Find where the given text appears and provide that cell's center as (x, y) coordinate. 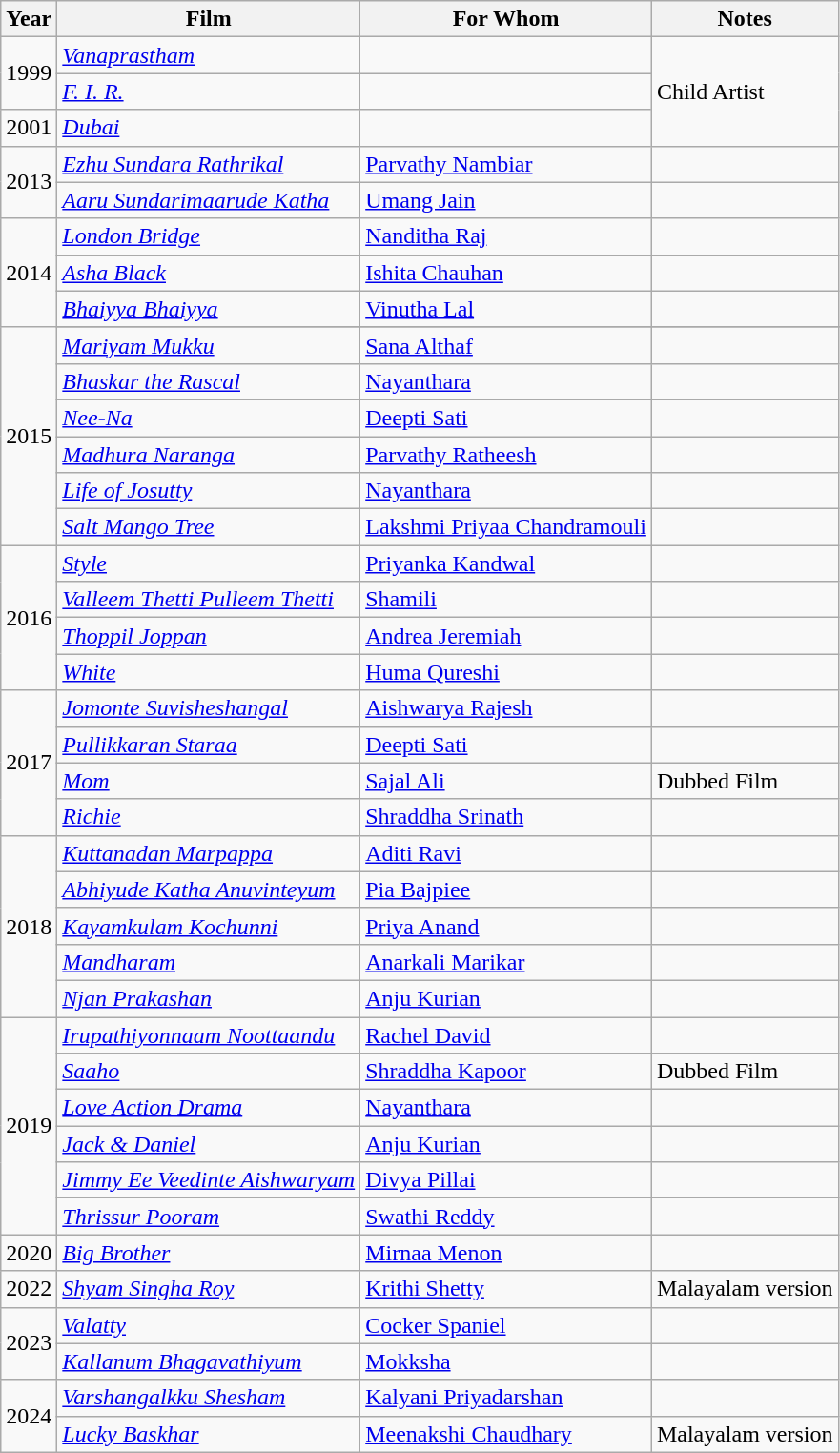
Salt Mango Tree (209, 527)
Saaho (209, 1072)
Vanaprastham (209, 55)
Jack & Daniel (209, 1144)
Notes (745, 19)
Varshangalkku Shesham (209, 1398)
2020 (29, 1253)
Mariyam Mukku (209, 345)
Lakshmi Priyaa Chandramouli (506, 527)
Valleem Thetti Pulleem Thetti (209, 600)
Kayamkulam Kochunni (209, 926)
Anarkali Marikar (506, 962)
Kuttanadan Marpappa (209, 853)
2013 (29, 182)
Shraddha Kapoor (506, 1072)
Mandharam (209, 962)
Love Action Drama (209, 1108)
Bhaskar the Rascal (209, 381)
Rachel David (506, 1034)
Cocker Spaniel (506, 1325)
Bhaiyya Bhaiyya (209, 309)
Irupathiyonnaam Noottaandu (209, 1034)
2001 (29, 128)
2017 (29, 763)
Jomonte Suvisheshangal (209, 708)
Lucky Baskhar (209, 1434)
2014 (29, 273)
F. I. R. (209, 92)
Shamili (506, 600)
Parvathy Nambiar (506, 164)
Vinutha Lal (506, 309)
2019 (29, 1125)
Ezhu Sundara Rathrikal (209, 164)
Nee-Na (209, 418)
Parvathy Ratheesh (506, 455)
2024 (29, 1416)
Thoppil Joppan (209, 636)
Mokksha (506, 1361)
2016 (29, 618)
2022 (29, 1289)
Aditi Ravi (506, 853)
2023 (29, 1343)
London Bridge (209, 236)
Jimmy Ee Veedinte Aishwaryam (209, 1180)
Huma Qureshi (506, 672)
Priya Anand (506, 926)
Kallanum Bhagavathiyum (209, 1361)
1999 (29, 73)
Asha Black (209, 273)
Dubai (209, 128)
Kalyani Priyadarshan (506, 1398)
Pullikkaran Staraa (209, 745)
Richie (209, 817)
Nanditha Raj (506, 236)
Shyam Singha Roy (209, 1289)
Andrea Jeremiah (506, 636)
Madhura Naranga (209, 455)
Divya Pillai (506, 1180)
Abhiyude Katha Anuvinteyum (209, 890)
Mirnaa Menon (506, 1253)
2018 (29, 926)
Swathi Reddy (506, 1217)
White (209, 672)
Shraddha Srinath (506, 817)
Year (29, 19)
Sana Althaf (506, 345)
Big Brother (209, 1253)
Pia Bajpiee (506, 890)
Aishwarya Rajesh (506, 708)
Sajal Ali (506, 781)
Priyanka Kandwal (506, 563)
Umang Jain (506, 200)
Meenakshi Chaudhary (506, 1434)
Thrissur Pooram (209, 1217)
Aaru Sundarimaarude Katha (209, 200)
Mom (209, 781)
2015 (29, 436)
Film (209, 19)
Njan Prakashan (209, 998)
Child Artist (745, 92)
Style (209, 563)
Life of Josutty (209, 491)
Ishita Chauhan (506, 273)
Krithi Shetty (506, 1289)
For Whom (506, 19)
Valatty (209, 1325)
